From the cell containing the given text, extract its center point as (X, Y) coordinate. 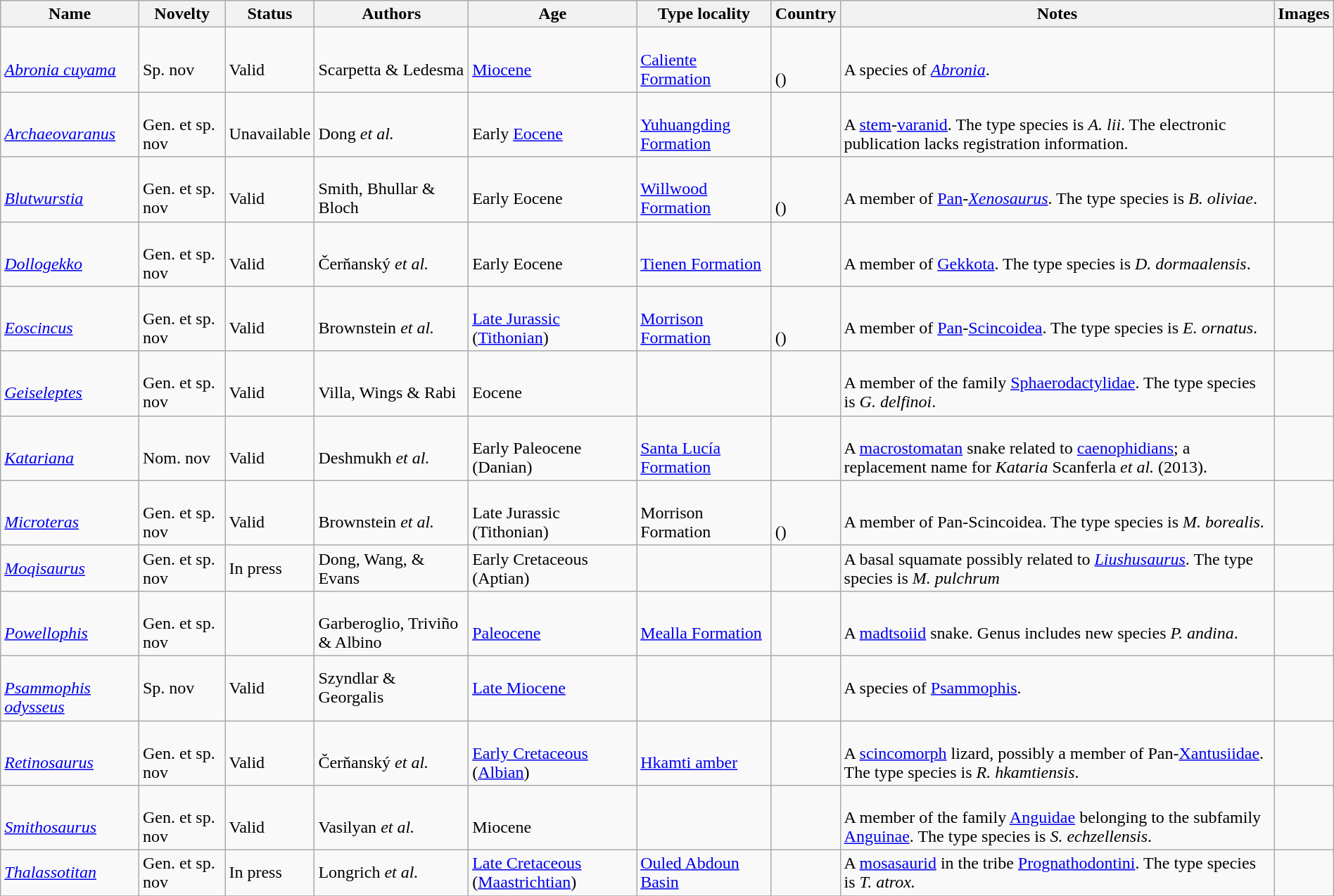
Paleocene (553, 623)
Scarpetta & Ledesma (391, 60)
A macrostomatan snake related to caenophidians; a replacement name for Kataria Scanferla et al. (2013). (1057, 448)
Villa, Wings & Rabi (391, 383)
A member of Pan-Xenosaurus. The type species is B. oliviae. (1057, 189)
A basal squamate possibly related to Liushusaurus. The type species is M. pulchrum (1057, 568)
Unavailable (270, 124)
Late Miocene (553, 688)
A member of the family Anguidae belonging to the subfamily Anguinae. The type species is S. echzellensis. (1057, 818)
A member of the family Sphaerodactylidae. The type species is G. delfinoi. (1057, 383)
Archaeovaranus (70, 124)
A mosasaurid in the tribe Prognathodontini. The type species is T. atrox. (1057, 873)
Eoscincus (70, 319)
Late Cretaceous (Maastrichtian) (553, 873)
Blutwurstia (70, 189)
A madtsoiid snake. Genus includes new species P. andina. (1057, 623)
Dong, Wang, & Evans (391, 568)
Psammophis odysseus (70, 688)
Novelty (182, 14)
Age (553, 14)
Microteras (70, 513)
Smith, Bhullar & Bloch (391, 189)
Willwood Formation (704, 189)
Status (270, 14)
Katariana (70, 448)
Dollogekko (70, 254)
Powellophis (70, 623)
Dong et al. (391, 124)
Authors (391, 14)
Vasilyan et al. (391, 818)
Notes (1057, 14)
Ouled Abdoun Basin (704, 873)
A member of Gekkota. The type species is D. dormaalensis. (1057, 254)
Longrich et al. (391, 873)
Hkamti amber (704, 753)
Type locality (704, 14)
Images (1304, 14)
Early Cretaceous (Albian) (553, 753)
Name (70, 14)
Santa Lucía Formation (704, 448)
Garberoglio, Triviño & Albino (391, 623)
A scincomorph lizard, possibly a member of Pan-Xantusiidae. The type species is R. hkamtiensis. (1057, 753)
Moqisaurus (70, 568)
A species of Psammophis. (1057, 688)
Yuhuangding Formation (704, 124)
Thalassotitan (70, 873)
Retinosaurus (70, 753)
Early Cretaceous (Aptian) (553, 568)
Mealla Formation (704, 623)
Deshmukh et al. (391, 448)
Early Paleocene (Danian) (553, 448)
Eocene (553, 383)
Abronia cuyama (70, 60)
Caliente Formation (704, 60)
A stem-varanid. The type species is A. lii. The electronic publication lacks registration information. (1057, 124)
Country (806, 14)
A member of Pan-Scincoidea. The type species is M. borealis. (1057, 513)
A member of Pan-Scincoidea. The type species is E. ornatus. (1057, 319)
Tienen Formation (704, 254)
Nom. nov (182, 448)
Geiseleptes (70, 383)
A species of Abronia. (1057, 60)
Smithosaurus (70, 818)
Szyndlar & Georgalis (391, 688)
